From the cell containing the given text, extract its center point as (x, y) coordinate. 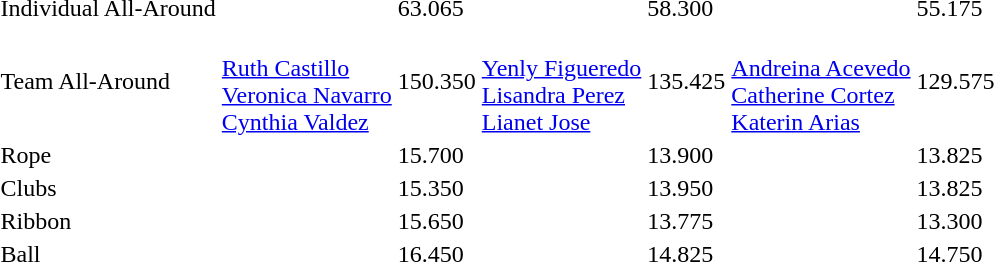
13.775 (686, 221)
150.350 (436, 82)
15.650 (436, 221)
15.350 (436, 188)
15.700 (436, 155)
Andreina AcevedoCatherine CortezKaterin Arias (821, 82)
13.900 (686, 155)
Yenly FigueredoLisandra PerezLianet Jose (562, 82)
Ruth CastilloVeronica NavarroCynthia Valdez (306, 82)
13.950 (686, 188)
135.425 (686, 82)
